Locate the cell with the specified text and output its [x, y] center coordinate. 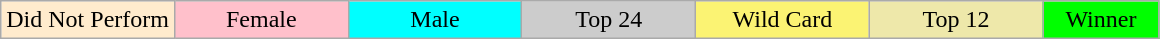
Winner [1101, 20]
Female [261, 20]
Male [435, 20]
Top 12 [956, 20]
Did Not Perform [88, 20]
Top 24 [609, 20]
Wild Card [783, 20]
